Locate the cell with the specified text and output its [X, Y] center coordinate. 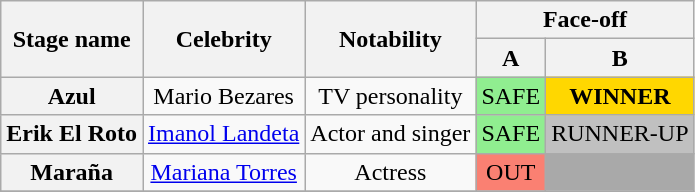
Celebrity [223, 39]
OUT [511, 172]
Notability [390, 39]
TV personality [390, 96]
B [620, 58]
WINNER [620, 96]
Maraña [72, 172]
RUNNER-UP [620, 134]
A [511, 58]
Mario Bezares [223, 96]
Face-off [585, 20]
Imanol Landeta [223, 134]
Erik El Roto [72, 134]
Stage name [72, 39]
Mariana Torres [223, 172]
Actress [390, 172]
Actor and singer [390, 134]
Azul [72, 96]
